Determine the (X, Y) coordinate at the center of the cell enclosing the given text.  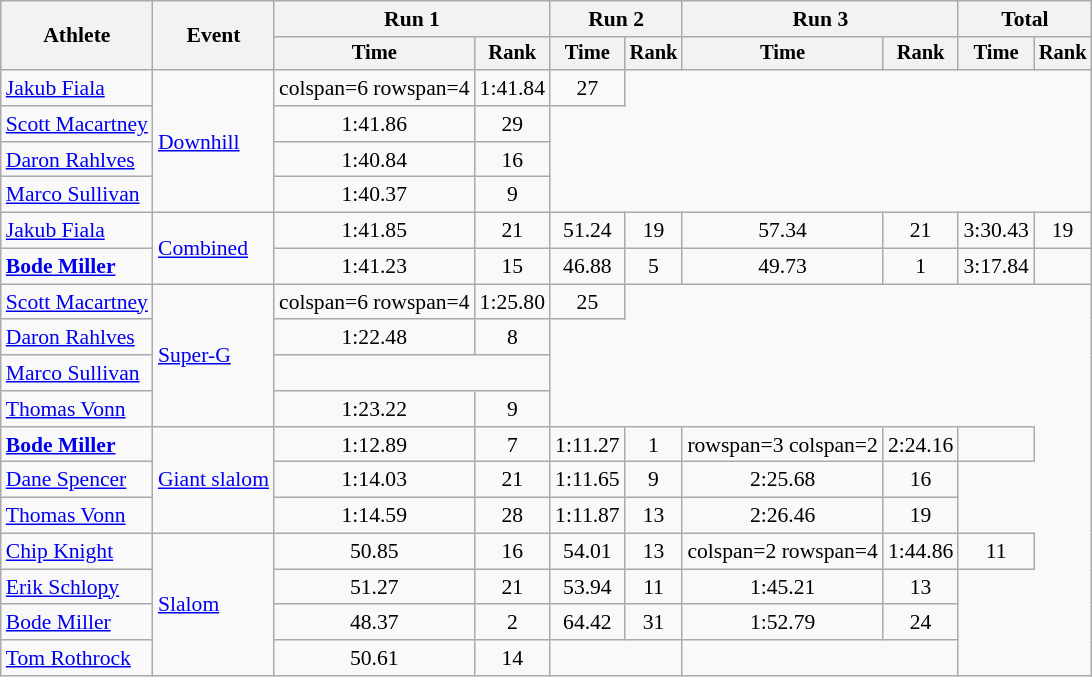
53.94 (588, 587)
1:11.65 (588, 480)
1:41.86 (374, 124)
1:12.89 (374, 445)
2:26.46 (782, 516)
2:25.68 (782, 480)
1:14.59 (374, 516)
51.27 (374, 587)
Slalom (214, 605)
Run 1 (412, 19)
50.61 (374, 658)
1:52.79 (782, 623)
Super-G (214, 355)
50.85 (374, 552)
7 (512, 445)
1:44.86 (920, 552)
1:11.27 (588, 445)
57.34 (782, 231)
1:41.84 (512, 88)
1:11.87 (588, 516)
1:23.22 (374, 409)
29 (512, 124)
5 (654, 267)
Event (214, 36)
Athlete (77, 36)
1:22.48 (374, 338)
27 (588, 88)
Dane Spencer (77, 480)
48.37 (374, 623)
Giant slalom (214, 480)
25 (588, 302)
1:14.03 (374, 480)
3:17.84 (996, 267)
51.24 (588, 231)
rowspan=3 colspan=2 (782, 445)
Combined (214, 248)
2:24.16 (920, 445)
15 (512, 267)
1:45.21 (782, 587)
colspan=2 rowspan=4 (782, 552)
64.42 (588, 623)
24 (920, 623)
1:25.80 (512, 302)
8 (512, 338)
1:41.85 (374, 231)
1:41.23 (374, 267)
Downhill (214, 141)
Total (1024, 19)
Run 3 (820, 19)
Chip Knight (77, 552)
54.01 (588, 552)
1:40.37 (374, 195)
28 (512, 516)
14 (512, 658)
3:30.43 (996, 231)
49.73 (782, 267)
46.88 (588, 267)
Erik Schlopy (77, 587)
1:40.84 (374, 160)
Tom Rothrock (77, 658)
2 (512, 623)
Run 2 (616, 19)
31 (654, 623)
